Pinpoint the cell where the given text exists, returning its (x, y) midpoint coordinate. 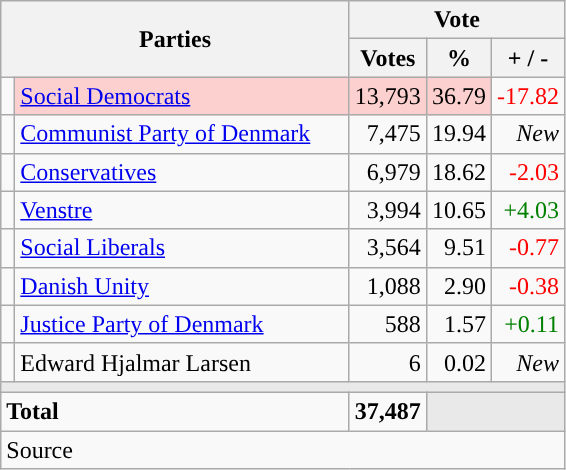
-17.82 (528, 96)
Danish Unity (182, 286)
6,979 (388, 172)
Source (283, 449)
-0.77 (528, 248)
18.62 (458, 172)
6 (388, 362)
10.65 (458, 210)
13,793 (388, 96)
7,475 (388, 134)
Communist Party of Denmark (182, 134)
19.94 (458, 134)
9.51 (458, 248)
Vote (456, 20)
3,994 (388, 210)
0.02 (458, 362)
-0.38 (528, 286)
Justice Party of Denmark (182, 324)
Parties (176, 39)
36.79 (458, 96)
588 (388, 324)
+ / - (528, 58)
+0.11 (528, 324)
Edward Hjalmar Larsen (182, 362)
3,564 (388, 248)
+4.03 (528, 210)
Votes (388, 58)
2.90 (458, 286)
Social Liberals (182, 248)
Total (176, 411)
1,088 (388, 286)
-2.03 (528, 172)
37,487 (388, 411)
Venstre (182, 210)
% (458, 58)
Conservatives (182, 172)
Social Democrats (182, 96)
1.57 (458, 324)
